Identify which cell holds the provided text, then report its [X, Y] central coordinate. 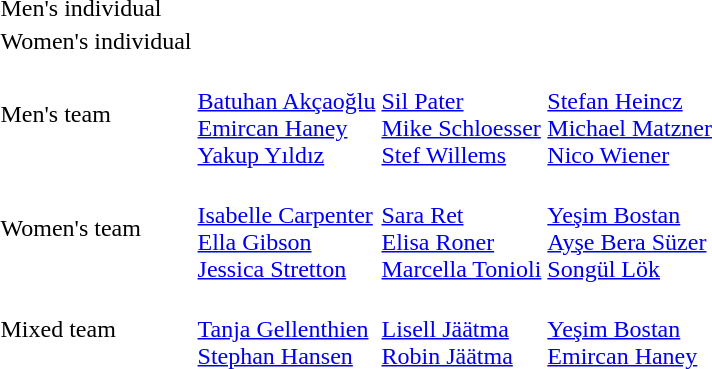
Isabelle CarpenterElla GibsonJessica Stretton [286, 228]
Sara RetElisa RonerMarcella Tonioli [462, 228]
Sil PaterMike SchloesserStef Willems [462, 114]
Batuhan AkçaoğluEmircan HaneyYakup Yıldız [286, 114]
